From the cell containing the given text, extract its center point as [x, y] coordinate. 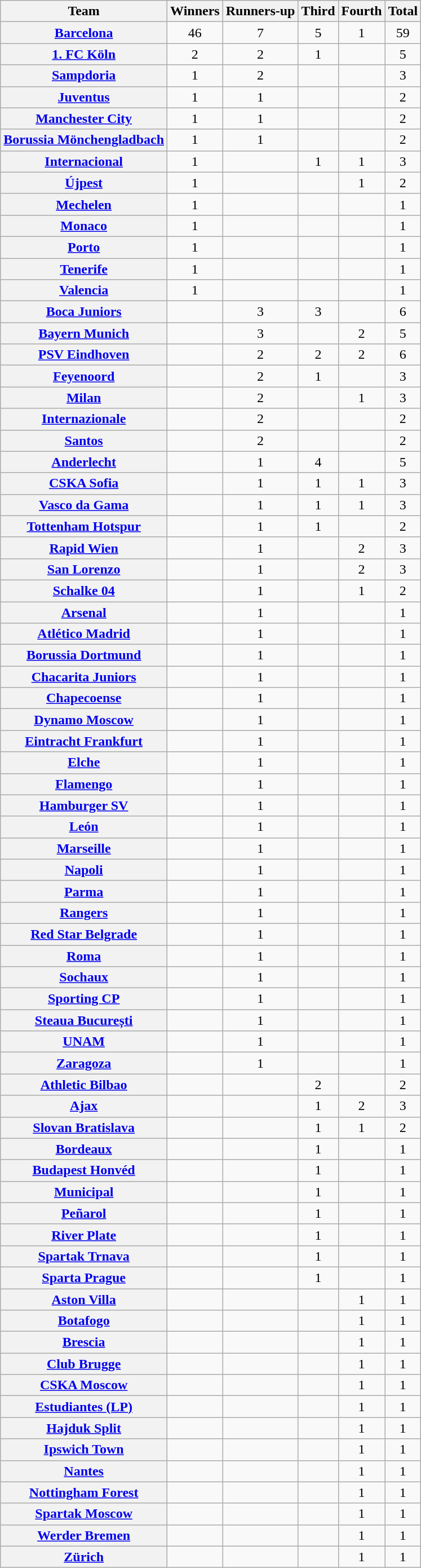
Eintracht Frankfurt [84, 741]
Parma [84, 891]
Hajduk Split [84, 1428]
Roma [84, 956]
Runners-up [260, 11]
Brescia [84, 1342]
Rangers [84, 913]
Sochaux [84, 977]
Athletic Bilbao [84, 1085]
Vasco da Gama [84, 505]
Monaco [84, 226]
Mechelen [84, 204]
Borussia Dortmund [84, 655]
Aston Villa [84, 1299]
UNAM [84, 1042]
River Plate [84, 1235]
1. FC Köln [84, 54]
7 [260, 33]
Total [403, 11]
Budapest Honvéd [84, 1170]
Porto [84, 247]
Club Brugge [84, 1364]
Arsenal [84, 612]
Sampdoria [84, 76]
Third [318, 11]
Dynamo Moscow [84, 720]
CSKA Moscow [84, 1385]
Internacional [84, 161]
Rapid Wien [84, 548]
Hamburger SV [84, 805]
59 [403, 33]
Manchester City [84, 118]
Bordeaux [84, 1149]
Juventus [84, 97]
Estudiantes (LP) [84, 1407]
Bayern Munich [84, 333]
Team [84, 11]
Napoli [84, 870]
Spartak Trnava [84, 1256]
Feyenoord [84, 376]
Ajax [84, 1106]
Slovan Bratislava [84, 1127]
Flamengo [84, 784]
Elche [84, 763]
San Lorenzo [84, 569]
Valencia [84, 290]
Milan [84, 398]
46 [195, 33]
Ipswich Town [84, 1450]
Chapecoense [84, 698]
Nantes [84, 1471]
Atlético Madrid [84, 634]
Werder Bremen [84, 1535]
Tenerife [84, 269]
Peñarol [84, 1213]
Winners [195, 11]
Botafogo [84, 1321]
León [84, 827]
Municipal [84, 1192]
Internazionale [84, 419]
Zaragoza [84, 1063]
CSKA Sofia [84, 483]
Tottenham Hotspur [84, 526]
Zürich [84, 1557]
Újpest [84, 183]
Sporting CP [84, 999]
Sparta Prague [84, 1278]
Chacarita Juniors [84, 677]
Boca Juniors [84, 312]
Anderlecht [84, 462]
Marseille [84, 848]
Santos [84, 441]
Fourth [362, 11]
4 [318, 462]
Nottingham Forest [84, 1492]
Spartak Moscow [84, 1514]
Barcelona [84, 33]
Borussia Mönchengladbach [84, 140]
PSV Eindhoven [84, 355]
Steaua București [84, 1020]
Schalke 04 [84, 591]
Red Star Belgrade [84, 934]
